Provide the (X, Y) coordinate of the cell's center where the given text is located.  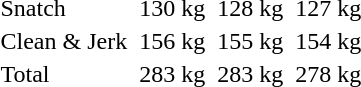
156 kg (172, 41)
155 kg (250, 41)
